Provide the [x, y] coordinate of the cell's center where the given text is located.  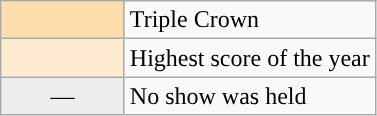
No show was held [250, 96]
— [63, 96]
Triple Crown [250, 20]
Highest score of the year [250, 58]
